Pinpoint the cell where the given text exists, returning its (X, Y) midpoint coordinate. 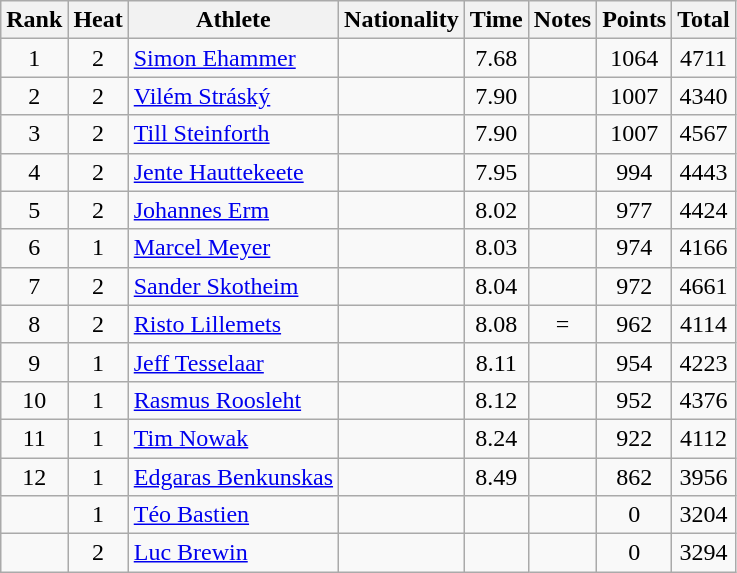
974 (634, 248)
3956 (704, 477)
8.03 (496, 248)
8.02 (496, 210)
3294 (704, 553)
4 (34, 172)
4424 (704, 210)
Vilém Stráský (233, 96)
972 (634, 286)
Marcel Meyer (233, 248)
10 (34, 400)
Johannes Erm (233, 210)
8 (34, 324)
8.49 (496, 477)
8.04 (496, 286)
4223 (704, 362)
4661 (704, 286)
4112 (704, 438)
5 (34, 210)
8.12 (496, 400)
862 (634, 477)
7 (34, 286)
= (562, 324)
Till Steinforth (233, 134)
962 (634, 324)
8.08 (496, 324)
Notes (562, 20)
Total (704, 20)
9 (34, 362)
7.68 (496, 58)
952 (634, 400)
Points (634, 20)
922 (634, 438)
11 (34, 438)
Rasmus Roosleht (233, 400)
Rank (34, 20)
4340 (704, 96)
Athlete (233, 20)
4376 (704, 400)
4443 (704, 172)
Nationality (402, 20)
Risto Lillemets (233, 324)
Time (496, 20)
12 (34, 477)
977 (634, 210)
Jente Hauttekeete (233, 172)
1064 (634, 58)
Tim Nowak (233, 438)
Sander Skotheim (233, 286)
4567 (704, 134)
6 (34, 248)
Heat (98, 20)
Simon Ehammer (233, 58)
Edgaras Benkunskas (233, 477)
8.11 (496, 362)
Jeff Tesselaar (233, 362)
Luc Brewin (233, 553)
4114 (704, 324)
3 (34, 134)
954 (634, 362)
4711 (704, 58)
4166 (704, 248)
3204 (704, 515)
994 (634, 172)
8.24 (496, 438)
7.95 (496, 172)
Téo Bastien (233, 515)
